From the cell containing the given text, extract its center point as (X, Y) coordinate. 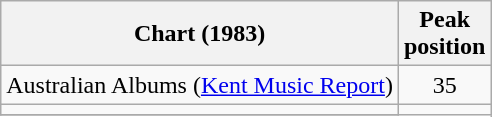
Peakposition (444, 34)
35 (444, 85)
Australian Albums (Kent Music Report) (200, 85)
Chart (1983) (200, 34)
